Output the (x, y) coordinate of the center of the cell containing the given text.  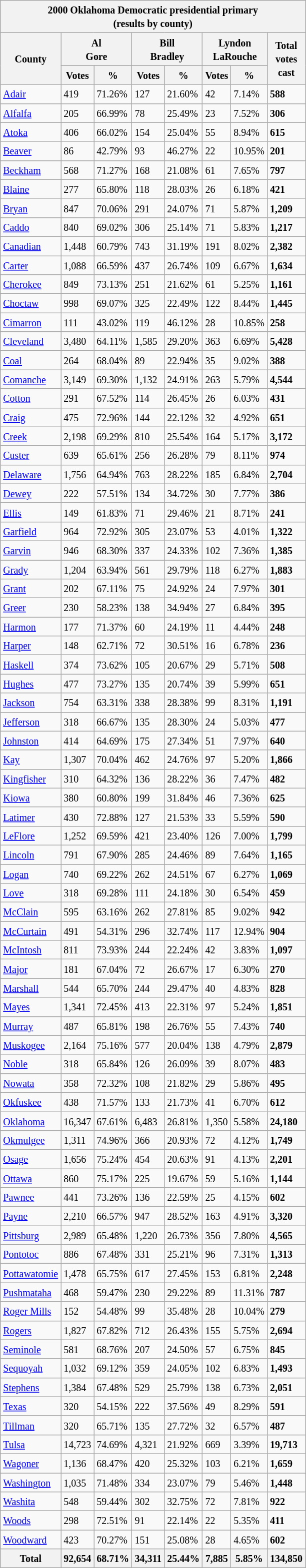
264 (77, 360)
69.29% (113, 436)
65.48% (113, 1235)
68.47% (113, 1463)
1,659 (286, 1463)
Hughes (31, 684)
27.72% (183, 1425)
845 (286, 1349)
7.31% (249, 1254)
24.05% (183, 1368)
14,723 (77, 1444)
285 (148, 854)
20.67% (183, 665)
25.08% (183, 1540)
7.77% (249, 493)
Washington (31, 1483)
2,164 (77, 1045)
1,350 (217, 1121)
Oklahoma (31, 1121)
6.03% (249, 398)
615 (286, 132)
93 (148, 151)
431 (286, 398)
1,799 (286, 835)
482 (286, 779)
508 (286, 665)
Marshall (31, 988)
Jefferson (31, 722)
529 (148, 1387)
10.85% (249, 322)
4.83% (249, 988)
1,749 (286, 1140)
11.31% (249, 1292)
19.67% (183, 1178)
302 (148, 1502)
Tillman (31, 1425)
568 (77, 170)
25.21% (183, 1254)
Dewey (31, 493)
149 (77, 512)
Harmon (31, 627)
28.30% (183, 722)
Stephens (31, 1387)
24.50% (183, 1349)
72.88% (113, 816)
69.30% (113, 379)
1,252 (77, 835)
Haskell (31, 665)
72.45% (113, 1007)
67.52% (113, 398)
5.85% (249, 1559)
68.71% (113, 1559)
26.45% (183, 398)
21.62% (183, 284)
5.16% (249, 1178)
Logan (31, 874)
423 (77, 1540)
6.18% (249, 189)
5.24% (249, 1007)
41 (217, 1102)
338 (148, 703)
58.23% (113, 608)
6.30% (249, 969)
5.20% (249, 760)
28.03% (183, 189)
414 (77, 741)
86 (77, 151)
64.69% (113, 741)
2,879 (286, 1045)
20.04% (183, 1045)
Greer (31, 608)
67.61% (113, 1121)
495 (286, 1083)
28.38% (183, 703)
840 (77, 227)
Cotton (31, 398)
Canadian (31, 246)
114 (148, 398)
61.83% (113, 512)
66.59% (113, 265)
1,032 (77, 1368)
70.27% (113, 1540)
3,149 (77, 379)
22.12% (183, 417)
198 (148, 1026)
134,850 (286, 1559)
148 (77, 646)
1,191 (286, 703)
LeFlore (31, 835)
2,210 (77, 1216)
163 (217, 1216)
7,885 (217, 1559)
34.72% (183, 493)
69.22% (113, 874)
712 (148, 1330)
22.24% (183, 950)
2,051 (286, 1387)
22.31% (183, 1007)
374 (77, 665)
16 (217, 646)
92,654 (77, 1559)
68.04% (113, 360)
24.76% (183, 760)
25.54% (183, 436)
177 (77, 627)
Comanche (31, 379)
46.12% (183, 322)
17 (217, 969)
561 (148, 569)
640 (286, 741)
8.94% (249, 132)
29.20% (183, 341)
Grady (31, 569)
30.51% (183, 646)
430 (77, 816)
3,320 (286, 1216)
Atoka (31, 132)
998 (77, 303)
Harper (31, 646)
904 (286, 931)
72.51% (113, 1521)
Rogers (31, 1330)
411 (286, 1521)
6.73% (249, 1387)
71.57% (113, 1102)
57.51% (113, 493)
69.59% (113, 835)
2,198 (77, 436)
1,209 (286, 208)
Custer (31, 455)
185 (217, 474)
366 (148, 1140)
334 (148, 1483)
2,201 (286, 1159)
Pottawatomie (31, 1273)
236 (286, 646)
1,384 (77, 1387)
Cherokee (31, 284)
Major (31, 969)
4,544 (286, 379)
3,172 (286, 436)
Okmulgee (31, 1140)
386 (286, 493)
1,756 (77, 474)
406 (77, 132)
201 (286, 151)
Kay (31, 760)
67.11% (113, 589)
27.34% (183, 741)
42.79% (113, 151)
24.92% (183, 589)
35 (217, 360)
73.27% (113, 684)
24.51% (183, 874)
63.31% (113, 703)
21.60% (183, 94)
6.54% (249, 893)
1,634 (286, 265)
Total (31, 1559)
27 (217, 608)
441 (77, 1197)
65.70% (113, 988)
35.48% (183, 1311)
63.16% (113, 912)
65.61% (113, 455)
25 (217, 1197)
395 (286, 608)
Grant (31, 589)
26.73% (183, 1235)
337 (148, 550)
65.75% (113, 1273)
McIntosh (31, 950)
625 (286, 797)
617 (148, 1273)
46 (217, 797)
922 (286, 1502)
279 (286, 1311)
8.31% (249, 703)
73.13% (113, 284)
Alfalfa (31, 113)
40 (217, 988)
24.07% (183, 208)
5,428 (286, 341)
26.28% (183, 455)
Latimer (31, 816)
258 (286, 322)
5.17% (249, 436)
2,694 (286, 1330)
191 (217, 246)
1,851 (286, 1007)
849 (77, 284)
25.44% (183, 1559)
75.17% (113, 1178)
66.67% (113, 722)
946 (77, 550)
8.02% (249, 246)
66.57% (113, 1216)
154 (148, 132)
153 (217, 1273)
207 (148, 1349)
1,883 (286, 569)
591 (286, 1406)
26.67% (183, 969)
2,382 (286, 246)
Delaware (31, 474)
860 (77, 1178)
6.70% (249, 1102)
7.00% (249, 835)
27.81% (183, 912)
117 (217, 931)
7.64% (249, 854)
7.52% (249, 113)
388 (286, 360)
Texas (31, 1406)
144 (148, 417)
26.81% (183, 1121)
27.45% (183, 1273)
5.25% (249, 284)
359 (148, 1368)
10.04% (249, 1311)
Washita (31, 1502)
AlGore (96, 49)
1,311 (77, 1140)
4,565 (286, 1235)
181 (77, 969)
3.83% (249, 950)
Pawnee (31, 1197)
5.03% (249, 722)
Love (31, 893)
1,161 (286, 284)
1,088 (77, 265)
787 (286, 1292)
75 (148, 589)
205 (77, 113)
459 (286, 893)
5.46% (249, 1483)
577 (148, 1045)
1,144 (286, 1178)
26.74% (183, 265)
Cimarron (31, 322)
Carter (31, 265)
37.56% (183, 1406)
24.33% (183, 550)
Choctaw (31, 303)
3.39% (249, 1444)
10.95% (249, 151)
Kiowa (31, 797)
134 (148, 493)
Tulsa (31, 1444)
LyndonLaRouche (235, 49)
73.26% (113, 1197)
County (31, 59)
4.92% (249, 417)
886 (77, 1254)
590 (286, 816)
12.94% (249, 931)
1,204 (77, 569)
270 (286, 969)
24.19% (183, 627)
Lincoln (31, 854)
420 (148, 1463)
810 (148, 436)
Bryan (31, 208)
66.99% (113, 113)
Adair (31, 94)
29.79% (183, 569)
6,483 (148, 1121)
74.96% (113, 1140)
25.04% (183, 132)
6.78% (249, 646)
57 (217, 1349)
32.74% (183, 931)
Muskogee (31, 1045)
71.37% (113, 627)
54.15% (113, 1406)
25.14% (183, 227)
72.92% (113, 531)
29.22% (183, 1292)
31.19% (183, 246)
5.59% (249, 816)
6.21% (249, 1463)
62.71% (113, 646)
6.67% (249, 265)
11 (217, 627)
1,322 (286, 531)
21.53% (183, 816)
8.11% (249, 455)
Creek (31, 436)
331 (148, 1254)
1,827 (77, 1330)
60 (148, 627)
1,069 (286, 874)
475 (77, 417)
548 (77, 1502)
7.81% (249, 1502)
Mayes (31, 1007)
4.65% (249, 1540)
581 (77, 1349)
69.28% (113, 893)
105 (148, 665)
175 (148, 741)
2,989 (77, 1235)
28.52% (183, 1216)
Pontotoc (31, 1254)
78 (148, 113)
60.80% (113, 797)
108 (148, 1083)
847 (77, 208)
964 (77, 531)
1,656 (77, 1159)
70.06% (113, 208)
155 (217, 1330)
Noble (31, 1064)
22.94% (183, 360)
65.80% (113, 189)
6.83% (249, 1368)
1,478 (77, 1273)
22.49% (183, 303)
4.01% (249, 531)
8.71% (249, 512)
Murray (31, 1026)
Cleveland (31, 341)
69.07% (113, 303)
5.83% (249, 227)
16,347 (77, 1121)
21 (217, 512)
1,132 (148, 379)
34,311 (148, 1559)
65.84% (113, 1064)
363 (217, 341)
25.32% (183, 1463)
462 (148, 760)
69.02% (113, 227)
85 (217, 912)
380 (77, 797)
7.14% (249, 94)
437 (148, 265)
21.82% (183, 1083)
McCurtain (31, 931)
32.75% (183, 1502)
325 (148, 303)
419 (77, 94)
68.30% (113, 550)
7.47% (249, 779)
7.80% (249, 1235)
4.91% (249, 1216)
5.71% (249, 665)
763 (148, 474)
588 (286, 94)
71.27% (113, 170)
23 (217, 113)
1,097 (286, 950)
59 (217, 1178)
Beckham (31, 170)
241 (286, 512)
797 (286, 170)
24.46% (183, 854)
96 (217, 1254)
26.76% (183, 1026)
133 (148, 1102)
25.79% (183, 1387)
4.79% (249, 1045)
754 (77, 703)
5.87% (249, 208)
21.92% (183, 1444)
7.65% (249, 170)
75.16% (113, 1045)
Wagoner (31, 1463)
20.93% (183, 1140)
Sequoyah (31, 1368)
225 (148, 1178)
468 (77, 1292)
24,180 (286, 1121)
Woodward (31, 1540)
8.44% (249, 303)
6.69% (249, 341)
1,493 (286, 1368)
5.99% (249, 684)
54.48% (113, 1311)
59.47% (113, 1292)
Blaine (31, 189)
29.47% (183, 988)
Osage (31, 1159)
1,136 (77, 1463)
Pushmataha (31, 1292)
122 (217, 303)
24.18% (183, 893)
974 (286, 455)
73.62% (113, 665)
6.75% (249, 1349)
4.15% (249, 1197)
20.74% (183, 684)
3,480 (77, 341)
103 (217, 1463)
263 (217, 379)
67.04% (113, 969)
21.73% (183, 1102)
60.79% (113, 246)
119 (148, 322)
947 (148, 1216)
1,220 (148, 1235)
298 (77, 1521)
Kingfisher (31, 779)
25.49% (183, 113)
19,713 (286, 1444)
483 (286, 1064)
53 (217, 531)
68.76% (113, 1349)
Totalvotescast (286, 59)
49 (217, 1406)
67 (217, 874)
26.43% (183, 1330)
22.59% (183, 1197)
71.26% (113, 94)
66.02% (113, 132)
248 (286, 627)
5.86% (249, 1083)
828 (286, 988)
6.57% (249, 1425)
Craig (31, 417)
73.93% (113, 950)
669 (217, 1444)
72.32% (113, 1083)
Seminole (31, 1349)
Caddo (31, 227)
Okfuskee (31, 1102)
64.11% (113, 341)
202 (77, 589)
21.08% (183, 170)
Beaver (31, 151)
109 (217, 265)
Woods (31, 1521)
64.32% (113, 779)
71.48% (113, 1483)
67.82% (113, 1330)
1,866 (286, 760)
Ellis (31, 512)
67.90% (113, 854)
152 (77, 1311)
34.94% (183, 608)
8.07% (249, 1064)
7.43% (249, 1026)
33 (217, 816)
22.14% (183, 1521)
Roger Mills (31, 1311)
743 (148, 246)
Payne (31, 1216)
595 (77, 912)
791 (77, 854)
356 (217, 1235)
310 (77, 779)
54.31% (113, 931)
454 (148, 1159)
811 (77, 950)
4.12% (249, 1140)
63.94% (113, 569)
358 (77, 1083)
6.81% (249, 1273)
256 (148, 455)
McClain (31, 912)
1,313 (286, 1254)
2,704 (286, 474)
544 (77, 988)
5.75% (249, 1330)
301 (286, 589)
5.35% (249, 1521)
942 (286, 912)
Garvin (31, 550)
64.94% (113, 474)
Ottawa (31, 1178)
4.44% (249, 627)
5.79% (249, 379)
20.63% (183, 1159)
23.40% (183, 835)
151 (148, 1540)
1,585 (148, 341)
305 (148, 531)
4.13% (249, 1159)
639 (77, 455)
24.91% (183, 379)
72.96% (113, 417)
74.69% (113, 1444)
168 (148, 170)
Garfield (31, 531)
164 (217, 436)
438 (77, 1102)
251 (148, 284)
277 (77, 189)
31.84% (183, 797)
75.24% (113, 1159)
1,307 (77, 760)
26.09% (183, 1064)
296 (148, 931)
2,248 (286, 1273)
59.44% (113, 1502)
4,321 (148, 1444)
1,385 (286, 550)
69.12% (113, 1368)
199 (148, 797)
1,217 (286, 227)
51 (217, 741)
70.04% (113, 760)
413 (148, 1007)
Johnston (31, 741)
Coal (31, 360)
Pittsburg (31, 1235)
1,445 (286, 303)
491 (77, 931)
46.27% (183, 151)
Jackson (31, 703)
8.29% (249, 1406)
2000 Oklahoma Democratic presidential primary(results by county) (153, 17)
1,341 (77, 1007)
1,165 (286, 854)
65.71% (113, 1425)
65.81% (113, 1026)
1,035 (77, 1483)
43.02% (113, 322)
612 (286, 1102)
5.58% (249, 1121)
BillBradley (167, 49)
36 (217, 779)
29.46% (183, 512)
Nowata (31, 1083)
